Output the [x, y] coordinate of the center of the cell containing the given text.  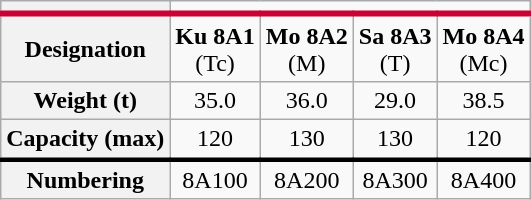
8A100 [215, 179]
29.0 [395, 100]
Mo 8A2(M) [306, 48]
Capacity (max) [86, 139]
Numbering [86, 179]
8A400 [484, 179]
36.0 [306, 100]
Mo 8A4(Mc) [484, 48]
8A300 [395, 179]
8A200 [306, 179]
Sa 8A3(T) [395, 48]
38.5 [484, 100]
35.0 [215, 100]
Designation [86, 48]
Ku 8A1(Tc) [215, 48]
Weight (t) [86, 100]
